Detect which cell encompasses the target text, then output its [x, y] center coordinate. 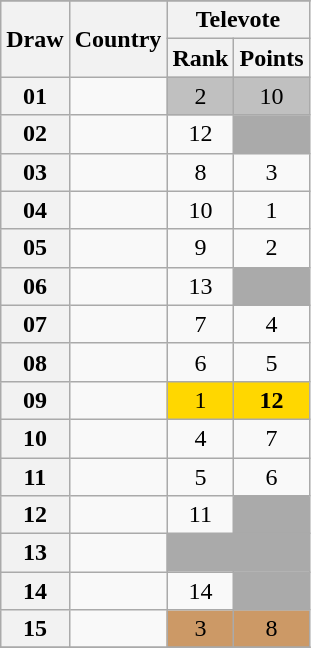
01 [35, 96]
03 [35, 172]
06 [35, 286]
07 [35, 324]
Draw [35, 39]
Points [272, 58]
02 [35, 134]
08 [35, 362]
Country [118, 39]
9 [200, 248]
04 [35, 210]
05 [35, 248]
09 [35, 400]
15 [35, 629]
Televote [238, 20]
Rank [200, 58]
